Output the [X, Y] coordinate of the center of the cell containing the given text.  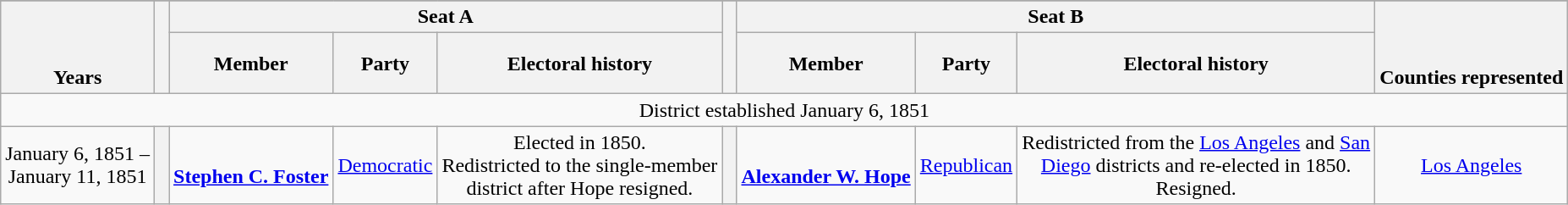
Republican [966, 165]
District established January 6, 1851 [785, 110]
Seat B [1055, 17]
Redistricted from the Los Angeles and San Diego districts and re-elected in 1850. Resigned. [1196, 165]
Stephen C. Foster [251, 165]
Elected in 1850. Redistricted to the single-member district after Hope resigned. [580, 165]
Counties represented [1472, 47]
Seat A [446, 17]
Years [78, 47]
Democratic [386, 165]
Alexander W. Hope [825, 165]
Los Angeles [1472, 165]
January 6, 1851 – January 11, 1851 [78, 165]
